For the text-containing cell, return its midpoint in [x, y] coordinate format. 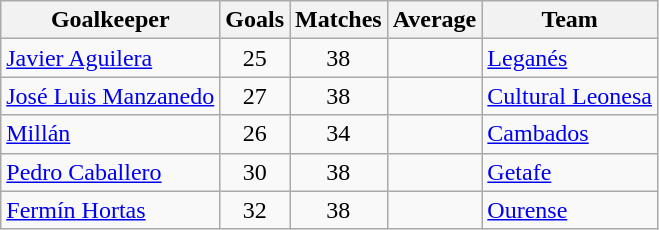
Getafe [570, 172]
Team [570, 20]
Javier Aguilera [110, 58]
34 [339, 134]
Matches [339, 20]
Average [434, 20]
José Luis Manzanedo [110, 96]
32 [255, 210]
Goalkeeper [110, 20]
Cambados [570, 134]
Ourense [570, 210]
26 [255, 134]
25 [255, 58]
30 [255, 172]
Leganés [570, 58]
27 [255, 96]
Pedro Caballero [110, 172]
Cultural Leonesa [570, 96]
Fermín Hortas [110, 210]
Goals [255, 20]
Millán [110, 134]
